Determine the (X, Y) coordinate at the center of the cell enclosing the given text.  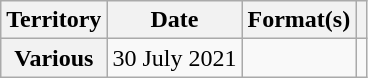
Format(s) (299, 20)
Date (174, 20)
Territory (54, 20)
Various (54, 58)
30 July 2021 (174, 58)
